Provide the (X, Y) coordinate of the cell's center where the given text is located.  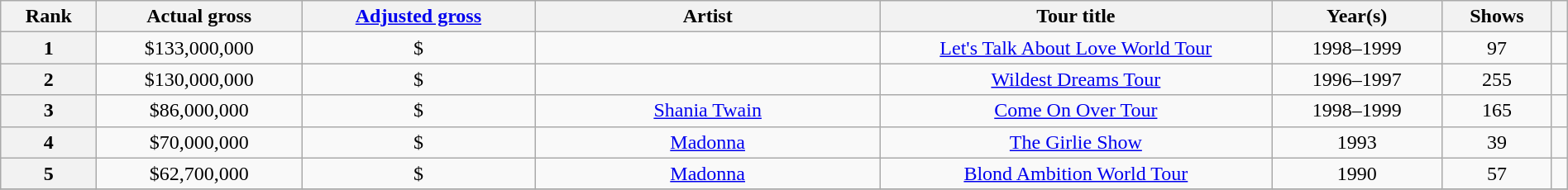
Tour title (1076, 17)
Blond Ambition World Tour (1076, 173)
1993 (1357, 142)
165 (1497, 111)
39 (1497, 142)
The Girlie Show (1076, 142)
Year(s) (1357, 17)
3 (49, 111)
5 (49, 173)
1990 (1357, 173)
Come On Over Tour (1076, 111)
57 (1497, 173)
Let's Talk About Love World Tour (1076, 48)
2 (49, 79)
Shows (1497, 17)
Shania Twain (708, 111)
$130,000,000 (199, 79)
1996–1997 (1357, 79)
$62,700,000 (199, 173)
255 (1497, 79)
Artist (708, 17)
$133,000,000 (199, 48)
Adjusted gross (418, 17)
$70,000,000 (199, 142)
4 (49, 142)
Rank (49, 17)
$86,000,000 (199, 111)
1 (49, 48)
Wildest Dreams Tour (1076, 79)
Actual gross (199, 17)
97 (1497, 48)
